Return (X, Y) of the center of cell containing provided text 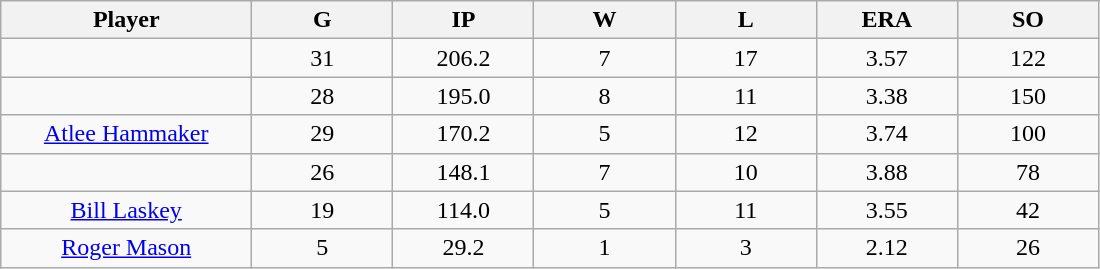
G (322, 20)
3.74 (886, 134)
Player (126, 20)
3.57 (886, 58)
28 (322, 96)
148.1 (464, 172)
W (604, 20)
42 (1028, 210)
Bill Laskey (126, 210)
29 (322, 134)
150 (1028, 96)
206.2 (464, 58)
SO (1028, 20)
Roger Mason (126, 248)
3.88 (886, 172)
195.0 (464, 96)
3.38 (886, 96)
114.0 (464, 210)
31 (322, 58)
3.55 (886, 210)
8 (604, 96)
L (746, 20)
170.2 (464, 134)
100 (1028, 134)
17 (746, 58)
2.12 (886, 248)
Atlee Hammaker (126, 134)
122 (1028, 58)
ERA (886, 20)
12 (746, 134)
29.2 (464, 248)
1 (604, 248)
3 (746, 248)
IP (464, 20)
19 (322, 210)
78 (1028, 172)
10 (746, 172)
